Capture the cell that displays the provided text and extract its [X, Y] central coordinate. 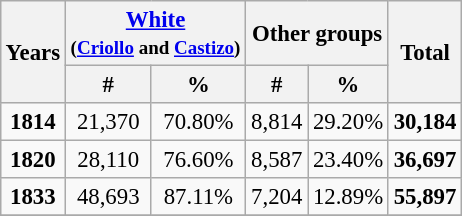
Other groups [318, 34]
7,204 [277, 197]
White(Criollo and Castizo) [155, 34]
8,587 [277, 160]
76.60% [198, 160]
1814 [32, 122]
36,697 [424, 160]
Years [32, 52]
29.20% [348, 122]
21,370 [108, 122]
87.11% [198, 197]
1833 [32, 197]
30,184 [424, 122]
48,693 [108, 197]
12.89% [348, 197]
1820 [32, 160]
70.80% [198, 122]
23.40% [348, 160]
55,897 [424, 197]
28,110 [108, 160]
Total [424, 52]
8,814 [277, 122]
